Extract the [x, y] coordinate from the center of the cell holding the provided text.  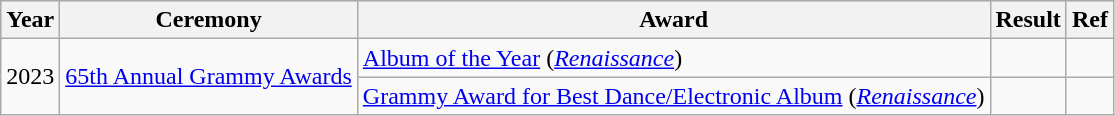
65th Annual Grammy Awards [208, 77]
Result [1028, 20]
2023 [30, 77]
Year [30, 20]
Award [674, 20]
Ref [1090, 20]
Ceremony [208, 20]
Album of the Year (Renaissance) [674, 58]
Grammy Award for Best Dance/Electronic Album (Renaissance) [674, 96]
